Provide the [x, y] coordinate of the cell's center where the given text is located.  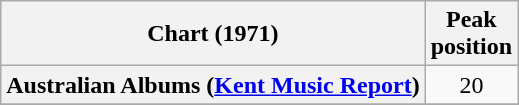
Australian Albums (Kent Music Report) [213, 85]
Chart (1971) [213, 34]
Peakposition [471, 34]
20 [471, 85]
